Scan for the cell matching the given text and deliver its (x, y) coordinate at center. 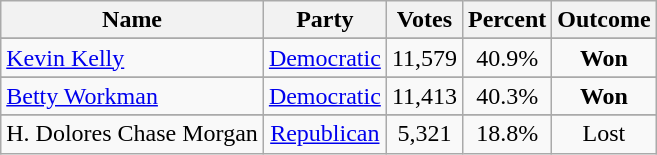
40.9% (508, 58)
Percent (508, 20)
Outcome (604, 20)
Betty Workman (132, 96)
5,321 (424, 134)
Republican (324, 134)
H. Dolores Chase Morgan (132, 134)
Name (132, 20)
Lost (604, 134)
Party (324, 20)
11,579 (424, 58)
11,413 (424, 96)
40.3% (508, 96)
18.8% (508, 134)
Votes (424, 20)
Kevin Kelly (132, 58)
